From the cell containing the given text, extract its center point as [x, y] coordinate. 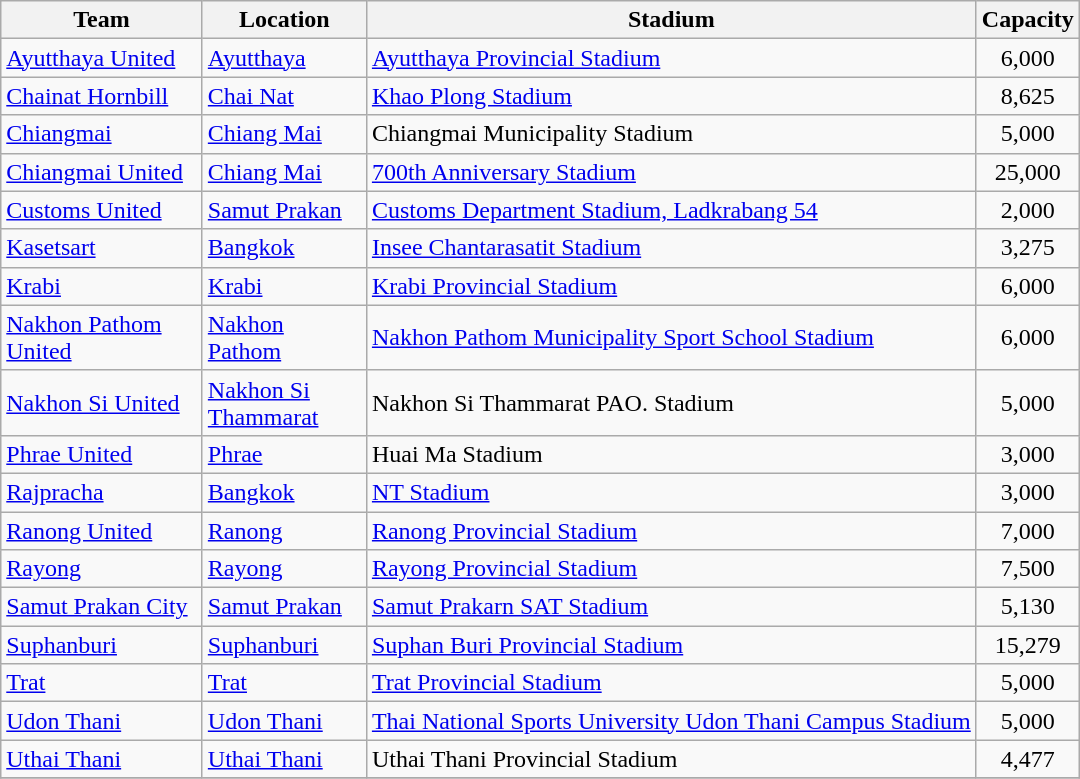
Nakhon Pathom Municipality Sport School Stadium [671, 338]
Customs United [102, 210]
Rajpracha [102, 492]
Stadium [671, 20]
Insee Chantarasatit Stadium [671, 248]
8,625 [1028, 96]
NT Stadium [671, 492]
Capacity [1028, 20]
25,000 [1028, 172]
Krabi Provincial Stadium [671, 286]
15,279 [1028, 645]
Ayutthaya United [102, 58]
Location [284, 20]
Suphan Buri Provincial Stadium [671, 645]
Huai Ma Stadium [671, 454]
Trat Provincial Stadium [671, 683]
Chai Nat [284, 96]
Phrae United [102, 454]
Nakhon Si Thammarat PAO. Stadium [671, 402]
Ayutthaya Provincial Stadium [671, 58]
Chainat Hornbill [102, 96]
Ranong United [102, 531]
7,000 [1028, 531]
Nakhon Si United [102, 402]
7,500 [1028, 569]
Nakhon Pathom [284, 338]
700th Anniversary Stadium [671, 172]
5,130 [1028, 607]
4,477 [1028, 759]
Chiangmai Municipality Stadium [671, 134]
2,000 [1028, 210]
Chiangmai United [102, 172]
3,275 [1028, 248]
Thai National Sports University Udon Thani Campus Stadium [671, 721]
Team [102, 20]
Customs Department Stadium, Ladkrabang 54 [671, 210]
Kasetsart [102, 248]
Uthai Thani Provincial Stadium [671, 759]
Rayong Provincial Stadium [671, 569]
Ranong [284, 531]
Ranong Provincial Stadium [671, 531]
Nakhon Pathom United [102, 338]
Samut Prakan City [102, 607]
Nakhon Si Thammarat [284, 402]
Samut Prakarn SAT Stadium [671, 607]
Chiangmai [102, 134]
Khao Plong Stadium [671, 96]
Ayutthaya [284, 58]
Phrae [284, 454]
